Capture the cell that displays the provided text and extract its (x, y) central coordinate. 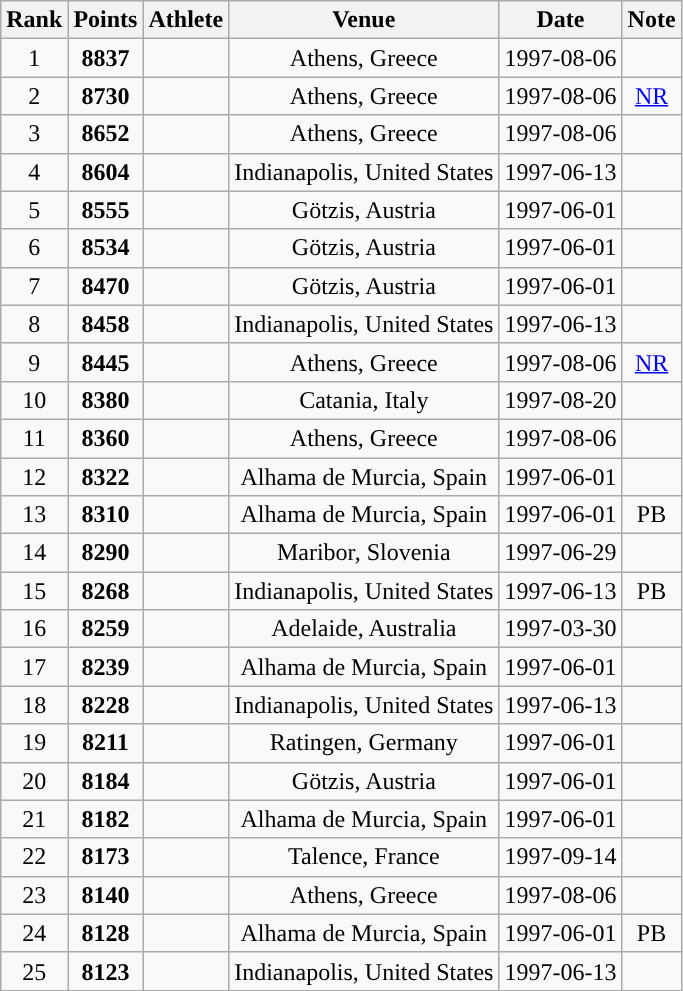
17 (34, 667)
1 (34, 58)
1997-08-20 (560, 400)
Ratingen, Germany (364, 743)
8837 (106, 58)
8652 (106, 134)
8228 (106, 705)
Date (560, 20)
8239 (106, 667)
8140 (106, 895)
8259 (106, 629)
8322 (106, 477)
Rank (34, 20)
8555 (106, 210)
5 (34, 210)
8445 (106, 362)
8182 (106, 819)
8184 (106, 781)
Points (106, 20)
21 (34, 819)
20 (34, 781)
14 (34, 553)
8123 (106, 971)
Maribor, Slovenia (364, 553)
24 (34, 933)
16 (34, 629)
8360 (106, 438)
8 (34, 324)
3 (34, 134)
11 (34, 438)
1997-09-14 (560, 857)
13 (34, 515)
Note (652, 20)
8470 (106, 286)
10 (34, 400)
Venue (364, 20)
7 (34, 286)
8173 (106, 857)
8730 (106, 96)
Athlete (186, 20)
1997-06-29 (560, 553)
22 (34, 857)
19 (34, 743)
8268 (106, 591)
8310 (106, 515)
8604 (106, 172)
Catania, Italy (364, 400)
8290 (106, 553)
Adelaide, Australia (364, 629)
2 (34, 96)
25 (34, 971)
23 (34, 895)
8458 (106, 324)
8128 (106, 933)
12 (34, 477)
8534 (106, 248)
8380 (106, 400)
4 (34, 172)
1997-03-30 (560, 629)
8211 (106, 743)
9 (34, 362)
18 (34, 705)
Talence, France (364, 857)
6 (34, 248)
15 (34, 591)
